Extract the (x, y) coordinate from the center of the cell holding the provided text.  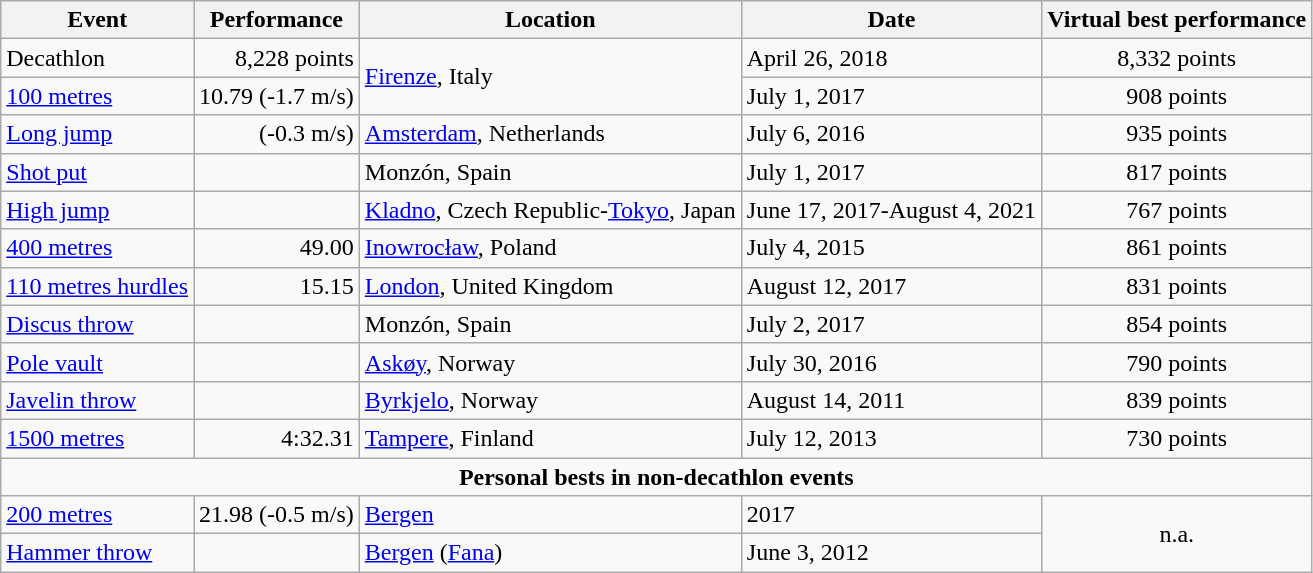
200 metres (98, 515)
Virtual best performance (1177, 20)
Bergen (550, 515)
August 14, 2011 (891, 400)
4:32.31 (277, 438)
June 17, 2017-August 4, 2021 (891, 210)
Bergen (Fana) (550, 553)
Pole vault (98, 362)
15.15 (277, 286)
July 30, 2016 (891, 362)
Location (550, 20)
Shot put (98, 172)
817 points (1177, 172)
Event (98, 20)
July 2, 2017 (891, 324)
861 points (1177, 248)
July 12, 2013 (891, 438)
8,228 points (277, 58)
Tampere, Finland (550, 438)
Kladno, Czech Republic-Tokyo, Japan (550, 210)
August 12, 2017 (891, 286)
Performance (277, 20)
10.79 (-1.7 m/s) (277, 96)
767 points (1177, 210)
Javelin throw (98, 400)
Inowrocław, Poland (550, 248)
July 4, 2015 (891, 248)
730 points (1177, 438)
854 points (1177, 324)
Hammer throw (98, 553)
April 26, 2018 (891, 58)
Discus throw (98, 324)
8,332 points (1177, 58)
Askøy, Norway (550, 362)
July 6, 2016 (891, 134)
400 metres (98, 248)
(-0.3 m/s) (277, 134)
49.00 (277, 248)
Byrkjelo, Norway (550, 400)
1500 metres (98, 438)
790 points (1177, 362)
London, United Kingdom (550, 286)
100 metres (98, 96)
High jump (98, 210)
Long jump (98, 134)
Personal bests in non-decathlon events (656, 477)
Decathlon (98, 58)
908 points (1177, 96)
831 points (1177, 286)
June 3, 2012 (891, 553)
Amsterdam, Netherlands (550, 134)
2017 (891, 515)
110 metres hurdles (98, 286)
839 points (1177, 400)
Date (891, 20)
21.98 (-0.5 m/s) (277, 515)
n.a. (1177, 534)
935 points (1177, 134)
Firenze, Italy (550, 77)
